Detect which cell encompasses the target text, then output its [x, y] center coordinate. 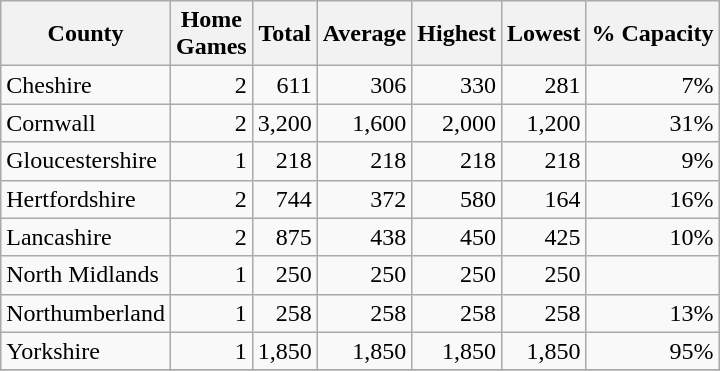
580 [457, 199]
North Midlands [86, 275]
7% [652, 85]
450 [457, 237]
3,200 [284, 123]
281 [544, 85]
Cheshire [86, 85]
9% [652, 161]
Hertfordshire [86, 199]
Highest [457, 34]
1,200 [544, 123]
Total [284, 34]
1,600 [364, 123]
Lancashire [86, 237]
372 [364, 199]
31% [652, 123]
County [86, 34]
16% [652, 199]
Lowest [544, 34]
164 [544, 199]
330 [457, 85]
Cornwall [86, 123]
95% [652, 351]
% Capacity [652, 34]
Gloucestershire [86, 161]
306 [364, 85]
Average [364, 34]
438 [364, 237]
611 [284, 85]
2,000 [457, 123]
744 [284, 199]
HomeGames [211, 34]
10% [652, 237]
13% [652, 313]
Northumberland [86, 313]
425 [544, 237]
875 [284, 237]
Yorkshire [86, 351]
